Extract the [x, y] coordinate from the center of the cell holding the provided text.  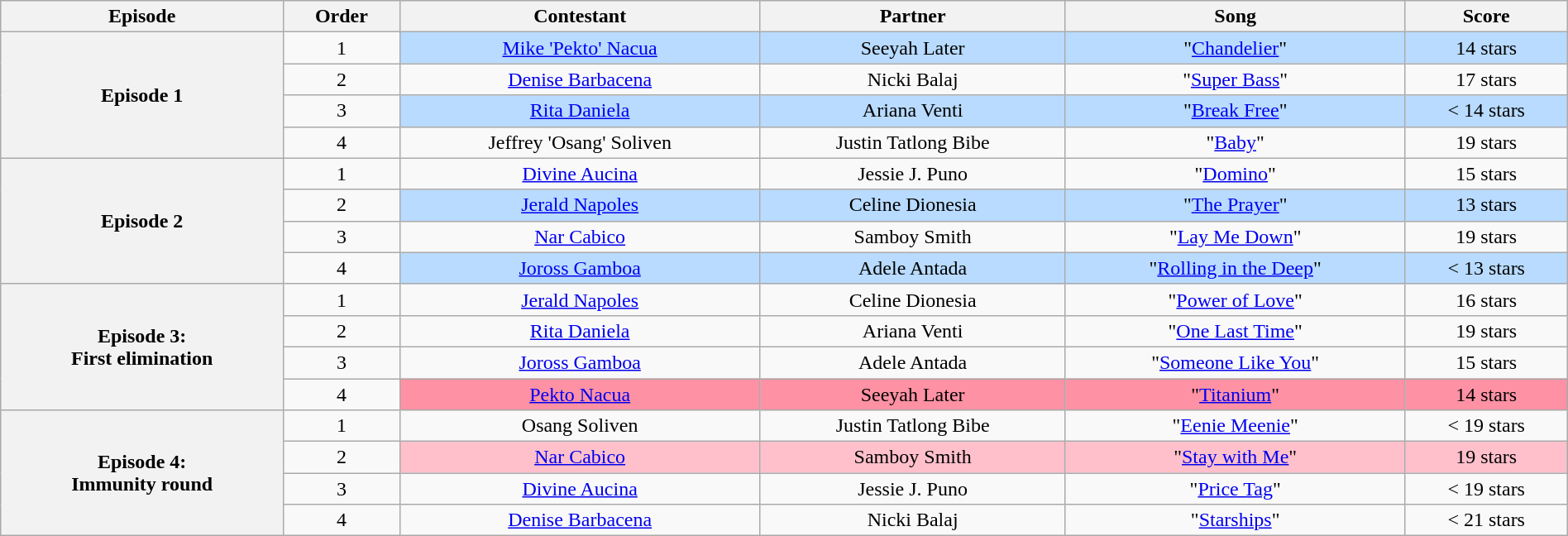
"Break Free" [1236, 111]
"Lay Me Down" [1236, 237]
Episode 4:Immunity round [142, 473]
Contestant [580, 17]
17 stars [1486, 79]
< 21 stars [1486, 520]
Mike 'Pekto' Nacua [580, 48]
Episode [142, 17]
"One Last Time" [1236, 331]
"The Prayer" [1236, 205]
Osang Soliven [580, 426]
Episode 1 [142, 95]
< 13 stars [1486, 268]
"Rolling in the Deep" [1236, 268]
16 stars [1486, 299]
Episode 3:First elimination [142, 347]
Score [1486, 17]
13 stars [1486, 205]
"Eenie Meenie" [1236, 426]
"Starships" [1236, 520]
Song [1236, 17]
Episode 2 [142, 221]
Partner [913, 17]
"Titanium" [1236, 395]
< 14 stars [1486, 111]
"Domino" [1236, 174]
"Power of Love" [1236, 299]
Order [342, 17]
"Chandelier" [1236, 48]
Pekto Nacua [580, 395]
"Someone Like You" [1236, 362]
"Baby" [1236, 142]
"Super Bass" [1236, 79]
Jeffrey 'Osang' Soliven [580, 142]
"Stay with Me" [1236, 457]
"Price Tag" [1236, 489]
